Detect which cell encompasses the target text, then output its [X, Y] center coordinate. 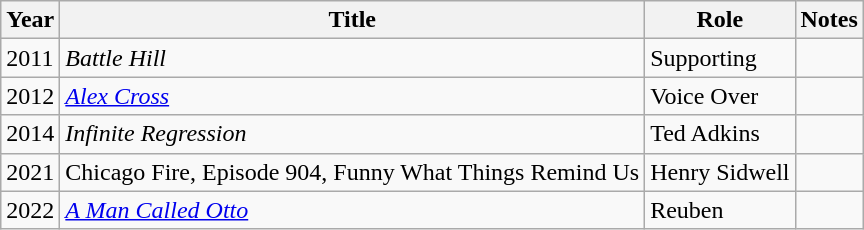
2011 [30, 58]
Henry Sidwell [720, 172]
Alex Cross [352, 96]
Role [720, 20]
Title [352, 20]
Reuben [720, 210]
Year [30, 20]
Chicago Fire, Episode 904, Funny What Things Remind Us [352, 172]
Infinite Regression [352, 134]
2021 [30, 172]
2012 [30, 96]
A Man Called Otto [352, 210]
Voice Over [720, 96]
Ted Adkins [720, 134]
Battle Hill [352, 58]
2014 [30, 134]
Supporting [720, 58]
2022 [30, 210]
Notes [829, 20]
